Extract the (X, Y) coordinate from the center of the cell holding the provided text.  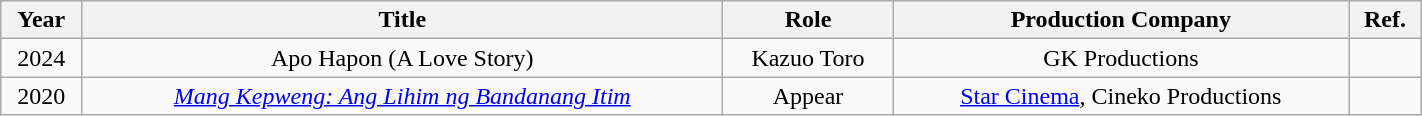
2024 (42, 58)
Role (808, 20)
Title (402, 20)
Appear (808, 96)
GK Productions (1120, 58)
Production Company (1120, 20)
Star Cinema, Cineko Productions (1120, 96)
Year (42, 20)
Ref. (1386, 20)
Apo Hapon (A Love Story) (402, 58)
Kazuo Toro (808, 58)
2020 (42, 96)
Mang Kepweng: Ang Lihim ng Bandanang Itim (402, 96)
